Pinpoint the cell where the given text exists, returning its (X, Y) midpoint coordinate. 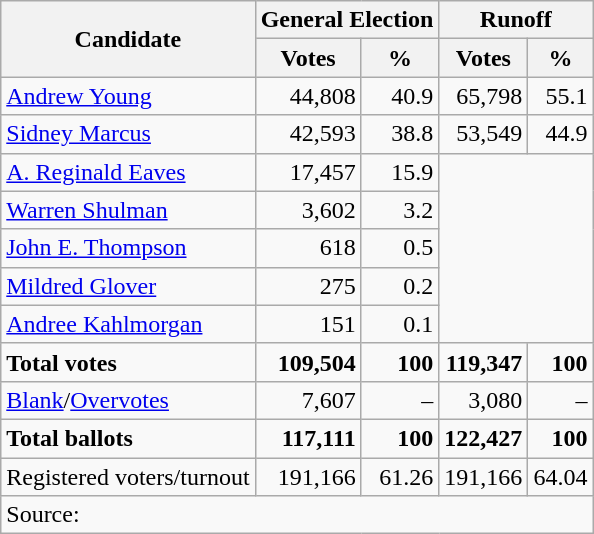
275 (308, 286)
Blank/Overvotes (128, 400)
151 (308, 324)
44.9 (560, 134)
Mildred Glover (128, 286)
Total ballots (128, 438)
Registered voters/turnout (128, 477)
3,080 (484, 400)
122,427 (484, 438)
Runoff (516, 20)
17,457 (308, 172)
53,549 (484, 134)
42,593 (308, 134)
55.1 (560, 96)
61.26 (400, 477)
John E. Thompson (128, 248)
Andree Kahlmorgan (128, 324)
64.04 (560, 477)
Andrew Young (128, 96)
65,798 (484, 96)
15.9 (400, 172)
618 (308, 248)
0.5 (400, 248)
General Election (347, 20)
109,504 (308, 362)
Sidney Marcus (128, 134)
Warren Shulman (128, 210)
A. Reginald Eaves (128, 172)
44,808 (308, 96)
0.2 (400, 286)
3.2 (400, 210)
7,607 (308, 400)
38.8 (400, 134)
Total votes (128, 362)
40.9 (400, 96)
Source: (297, 515)
117,111 (308, 438)
Candidate (128, 39)
3,602 (308, 210)
119,347 (484, 362)
0.1 (400, 324)
